Output the (X, Y) coordinate of the center of the cell containing the given text.  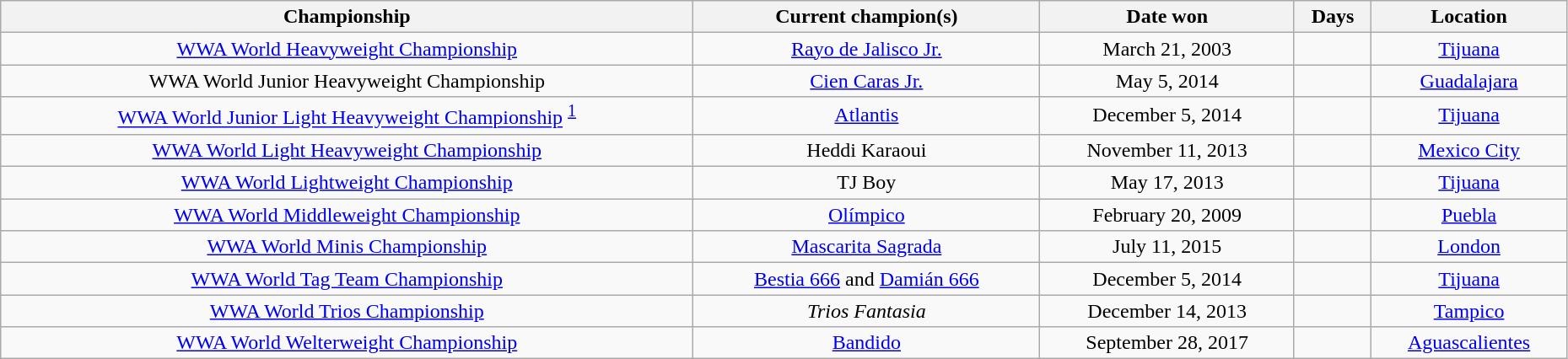
WWA World Middleweight Championship (348, 215)
Tampico (1469, 311)
February 20, 2009 (1167, 215)
WWA World Welterweight Championship (348, 343)
May 5, 2014 (1167, 81)
Mascarita Sagrada (867, 247)
WWA World Minis Championship (348, 247)
Mexico City (1469, 150)
WWA World Lightweight Championship (348, 183)
Guadalajara (1469, 81)
Olímpico (867, 215)
TJ Boy (867, 183)
WWA World Tag Team Championship (348, 279)
Puebla (1469, 215)
May 17, 2013 (1167, 183)
WWA World Light Heavyweight Championship (348, 150)
Days (1333, 17)
Aguascalientes (1469, 343)
WWA World Junior Light Heavyweight Championship 1 (348, 116)
July 11, 2015 (1167, 247)
Date won (1167, 17)
Location (1469, 17)
Championship (348, 17)
Current champion(s) (867, 17)
Cien Caras Jr. (867, 81)
WWA World Heavyweight Championship (348, 49)
December 14, 2013 (1167, 311)
Atlantis (867, 116)
WWA World Trios Championship (348, 311)
Trios Fantasia (867, 311)
Bandido (867, 343)
September 28, 2017 (1167, 343)
WWA World Junior Heavyweight Championship (348, 81)
November 11, 2013 (1167, 150)
Heddi Karaoui (867, 150)
March 21, 2003 (1167, 49)
Rayo de Jalisco Jr. (867, 49)
Bestia 666 and Damián 666 (867, 279)
London (1469, 247)
